From the cell containing the given text, extract its center point as [X, Y] coordinate. 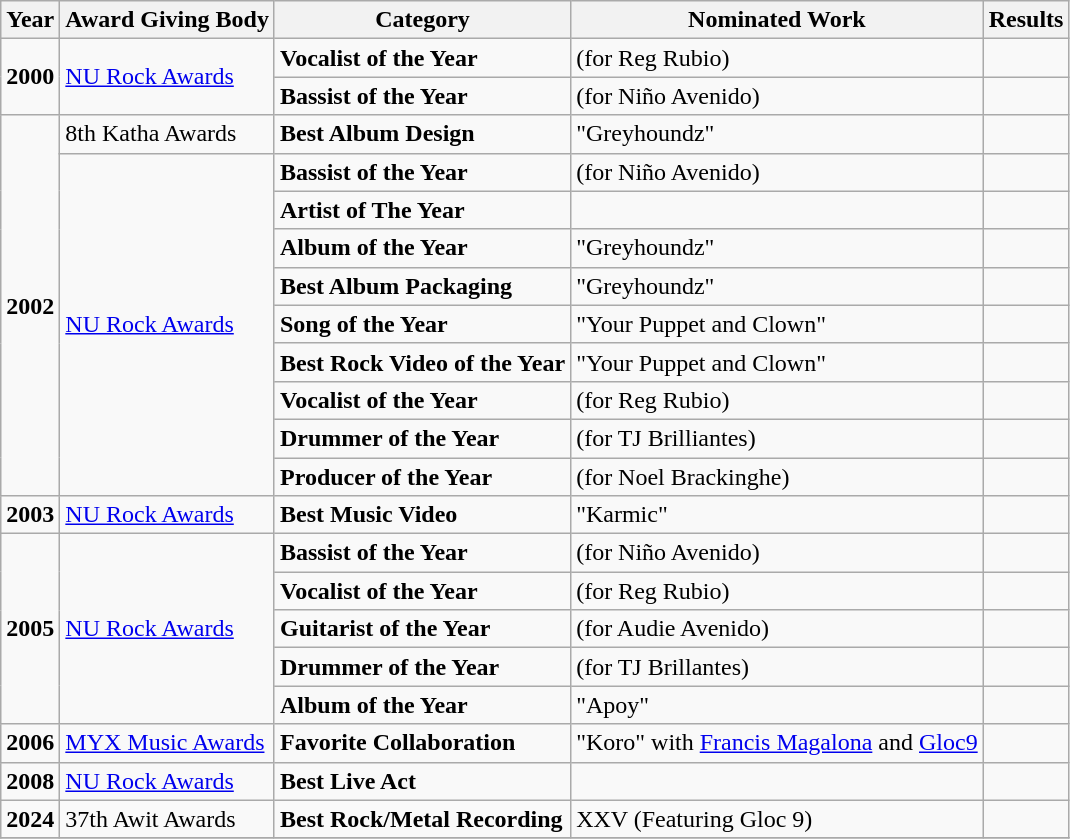
2006 [30, 743]
Best Rock Video of the Year [422, 362]
(for Audie Avenido) [778, 629]
Year [30, 20]
XXV (Featuring Gloc 9) [778, 819]
Results [1026, 20]
Guitarist of the Year [422, 629]
Favorite Collaboration [422, 743]
2000 [30, 77]
"Karmic" [778, 515]
Nominated Work [778, 20]
(for TJ Brilliantes) [778, 438]
8th Katha Awards [168, 134]
2005 [30, 629]
Best Music Video [422, 515]
Category [422, 20]
Best Album Packaging [422, 286]
"Koro" with Francis Magalona and Gloc9 [778, 743]
Producer of the Year [422, 477]
Best Rock/Metal Recording [422, 819]
2008 [30, 781]
(for Noel Brackinghe) [778, 477]
Artist of The Year [422, 210]
2003 [30, 515]
MYX Music Awards [168, 743]
37th Awit Awards [168, 819]
Best Live Act [422, 781]
(for TJ Brillantes) [778, 667]
"Apoy" [778, 705]
Award Giving Body [168, 20]
Best Album Design [422, 134]
2002 [30, 306]
Song of the Year [422, 324]
2024 [30, 819]
